Pinpoint the cell where the given text exists, returning its (x, y) midpoint coordinate. 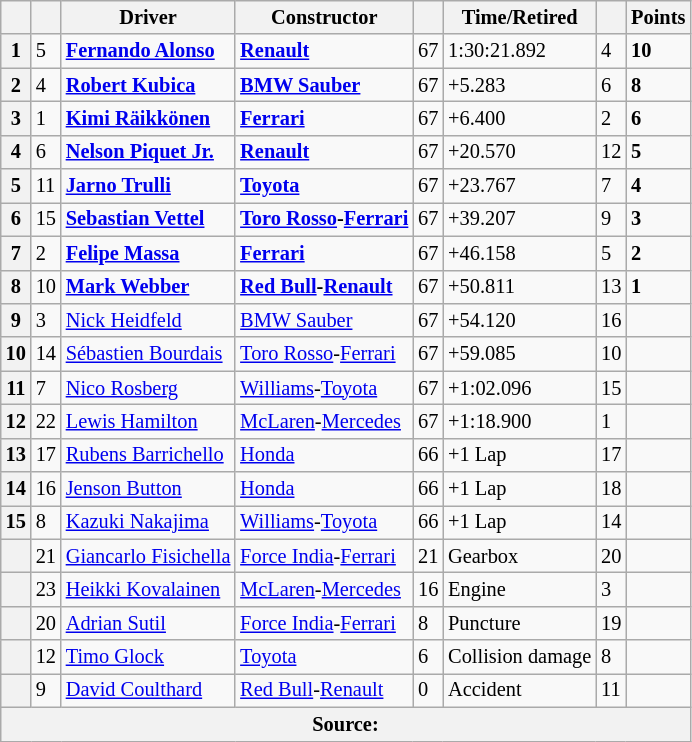
+5.283 (520, 85)
+46.158 (520, 253)
Kimi Räikkönen (148, 118)
Nelson Piquet Jr. (148, 152)
+1:18.900 (520, 421)
Timo Glock (148, 657)
+39.207 (520, 219)
Adrian Sutil (148, 623)
1:30:21.892 (520, 51)
Rubens Barrichello (148, 455)
+6.400 (520, 118)
Engine (520, 589)
Heikki Kovalainen (148, 589)
Nick Heidfeld (148, 320)
+59.085 (520, 354)
Jenson Button (148, 489)
Puncture (520, 623)
Nico Rosberg (148, 388)
Robert Kubica (148, 85)
Fernando Alonso (148, 51)
Source: (346, 724)
23 (46, 589)
Felipe Massa (148, 253)
Time/Retired (520, 17)
+54.120 (520, 320)
Giancarlo Fisichella (148, 556)
Accident (520, 690)
Points (658, 17)
Gearbox (520, 556)
+20.570 (520, 152)
Sebastian Vettel (148, 219)
18 (611, 489)
19 (611, 623)
+23.767 (520, 186)
David Coulthard (148, 690)
22 (46, 421)
Constructor (324, 17)
Sébastien Bourdais (148, 354)
0 (428, 690)
Collision damage (520, 657)
+1:02.096 (520, 388)
Lewis Hamilton (148, 421)
+50.811 (520, 287)
Jarno Trulli (148, 186)
Kazuki Nakajima (148, 522)
Driver (148, 17)
Mark Webber (148, 287)
